Provide the (x, y) coordinate of the cell's center where the given text is located.  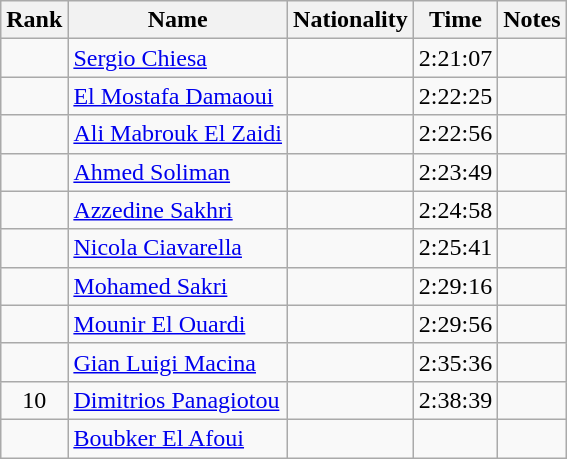
2:38:39 (455, 400)
2:22:56 (455, 134)
Rank (34, 20)
2:23:49 (455, 172)
Dimitrios Panagiotou (178, 400)
Boubker El Afoui (178, 438)
2:24:58 (455, 210)
El Mostafa Damaoui (178, 96)
Nicola Ciavarella (178, 248)
Sergio Chiesa (178, 58)
Nationality (351, 20)
Azzedine Sakhri (178, 210)
Mounir El Ouardi (178, 324)
2:21:07 (455, 58)
2:29:16 (455, 286)
Time (455, 20)
2:25:41 (455, 248)
2:35:36 (455, 362)
Name (178, 20)
2:22:25 (455, 96)
2:29:56 (455, 324)
Mohamed Sakri (178, 286)
10 (34, 400)
Notes (532, 20)
Ali Mabrouk El Zaidi (178, 134)
Ahmed Soliman (178, 172)
Gian Luigi Macina (178, 362)
